Extract the [X, Y] coordinate from the center of the cell holding the provided text.  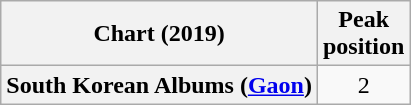
2 [363, 85]
South Korean Albums (Gaon) [160, 85]
Chart (2019) [160, 34]
Peakposition [363, 34]
